Return the [x, y] coordinate for the center point of the cell that contains the specified text.  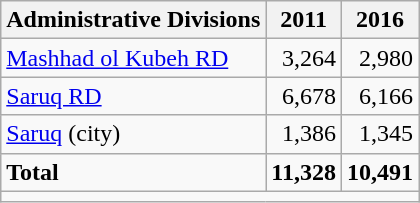
6,166 [380, 96]
1,386 [304, 134]
3,264 [304, 58]
Total [134, 172]
11,328 [304, 172]
2016 [380, 20]
Saruq (city) [134, 134]
1,345 [380, 134]
Saruq RD [134, 96]
6,678 [304, 96]
2011 [304, 20]
2,980 [380, 58]
Administrative Divisions [134, 20]
10,491 [380, 172]
Mashhad ol Kubeh RD [134, 58]
